Determine the [x, y] coordinate at the center of the cell enclosing the given text.  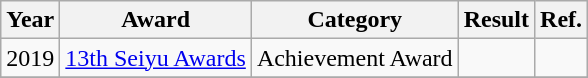
13th Seiyu Awards [156, 58]
Achievement Award [354, 58]
2019 [30, 58]
Category [354, 20]
Award [156, 20]
Ref. [562, 20]
Result [496, 20]
Year [30, 20]
